Extract the (X, Y) coordinate from the center of the cell holding the provided text.  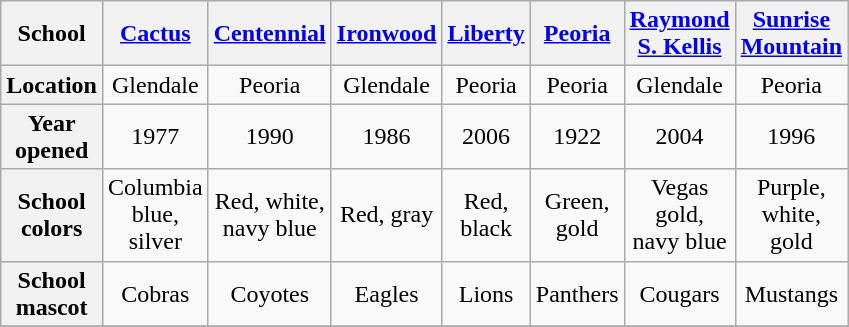
Ironwood (386, 34)
School (52, 34)
Cobras (155, 294)
Panthers (577, 294)
Eagles (386, 294)
Coyotes (270, 294)
Columbia blue, silver (155, 215)
2006 (486, 136)
Raymond S. Kellis (680, 34)
Purple, white, gold (791, 215)
1986 (386, 136)
1990 (270, 136)
Liberty (486, 34)
Green, gold (577, 215)
School colors (52, 215)
Mustangs (791, 294)
Year opened (52, 136)
Cougars (680, 294)
Lions (486, 294)
1996 (791, 136)
1977 (155, 136)
School mascot (52, 294)
Red, gray (386, 215)
1922 (577, 136)
Sunrise Mountain (791, 34)
2004 (680, 136)
Vegas gold, navy blue (680, 215)
Location (52, 85)
Cactus (155, 34)
Red, black (486, 215)
Red, white, navy blue (270, 215)
Centennial (270, 34)
